Find where the given text appears and provide that cell's center as [X, Y] coordinate. 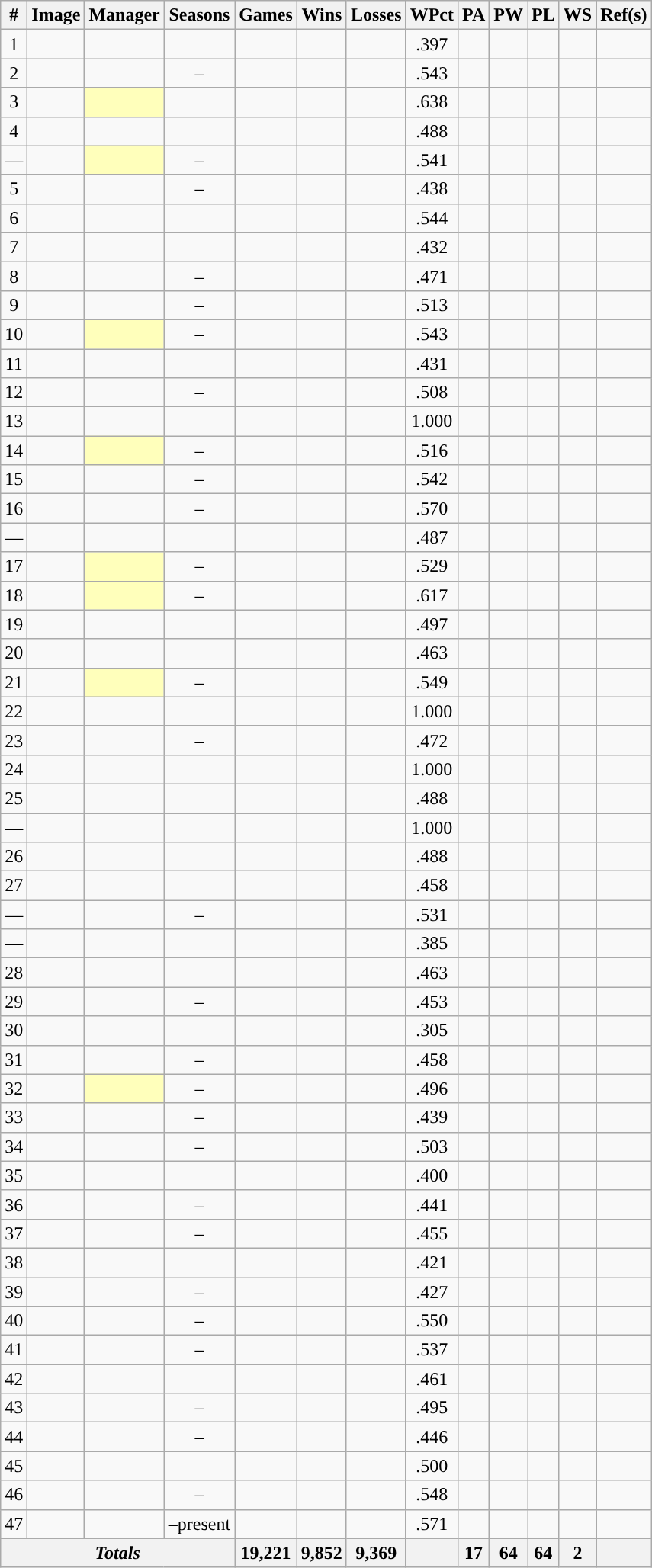
.529 [432, 566]
# [14, 15]
.571 [432, 1524]
9 [14, 305]
Wins [322, 15]
.513 [432, 305]
24 [14, 769]
.550 [432, 1321]
.638 [432, 102]
WPct [432, 15]
46 [14, 1495]
47 [14, 1524]
41 [14, 1350]
28 [14, 973]
38 [14, 1262]
8 [14, 276]
7 [14, 247]
21 [14, 682]
Image [56, 15]
.570 [432, 508]
11 [14, 364]
12 [14, 393]
.427 [432, 1292]
.500 [432, 1466]
.544 [432, 218]
36 [14, 1204]
PA [473, 15]
40 [14, 1321]
19 [14, 624]
PL [544, 15]
Losses [376, 15]
3 [14, 102]
.497 [432, 624]
13 [14, 422]
Seasons [199, 15]
32 [14, 1089]
25 [14, 798]
30 [14, 1031]
.495 [432, 1408]
.397 [432, 44]
.537 [432, 1350]
39 [14, 1292]
18 [14, 595]
14 [14, 451]
.400 [432, 1175]
.432 [432, 247]
4 [14, 131]
45 [14, 1466]
.542 [432, 479]
.487 [432, 537]
Ref(s) [624, 15]
16 [14, 508]
.549 [432, 682]
1 [14, 44]
.441 [432, 1204]
.439 [432, 1117]
22 [14, 711]
WS [577, 15]
PW [509, 15]
.496 [432, 1089]
Manager [124, 15]
15 [14, 479]
29 [14, 1002]
6 [14, 218]
.455 [432, 1233]
42 [14, 1379]
.531 [432, 915]
.472 [432, 740]
Games [266, 15]
.516 [432, 451]
19,221 [266, 1553]
.548 [432, 1495]
10 [14, 334]
.446 [432, 1437]
.305 [432, 1031]
27 [14, 886]
.503 [432, 1146]
43 [14, 1408]
5 [14, 189]
20 [14, 653]
26 [14, 857]
35 [14, 1175]
31 [14, 1060]
.471 [432, 276]
.617 [432, 595]
33 [14, 1117]
.421 [432, 1262]
.461 [432, 1379]
Totals [117, 1553]
37 [14, 1233]
.453 [432, 1002]
.431 [432, 364]
.541 [432, 160]
–present [199, 1524]
23 [14, 740]
.508 [432, 393]
34 [14, 1146]
9,852 [322, 1553]
.385 [432, 944]
44 [14, 1437]
.438 [432, 189]
9,369 [376, 1553]
